Detect which cell encompasses the target text, then output its [X, Y] center coordinate. 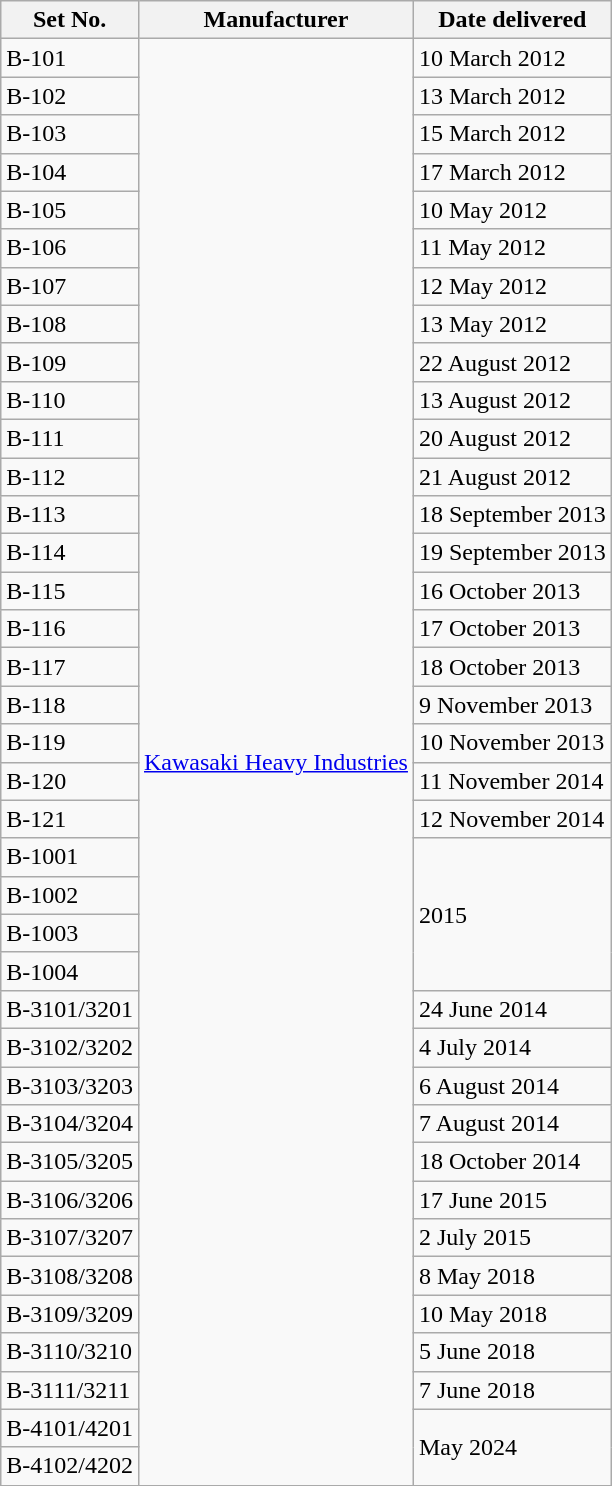
Kawasaki Heavy Industries [276, 762]
B-114 [70, 553]
B-1004 [70, 971]
10 March 2012 [512, 58]
13 March 2012 [512, 96]
B-3104/3204 [70, 1124]
May 2024 [512, 1447]
24 June 2014 [512, 1009]
10 May 2018 [512, 1314]
2 July 2015 [512, 1238]
B-106 [70, 248]
B-107 [70, 286]
B-101 [70, 58]
B-116 [70, 629]
B-1002 [70, 895]
7 June 2018 [512, 1390]
17 June 2015 [512, 1200]
B-110 [70, 400]
B-112 [70, 477]
B-3109/3209 [70, 1314]
20 August 2012 [512, 438]
7 August 2014 [512, 1124]
B-119 [70, 743]
11 May 2012 [512, 248]
B-109 [70, 362]
18 October 2014 [512, 1162]
B-1001 [70, 857]
B-4101/4201 [70, 1428]
B-108 [70, 324]
22 August 2012 [512, 362]
B-120 [70, 781]
B-111 [70, 438]
B-3110/3210 [70, 1352]
10 May 2012 [512, 210]
B-4102/4202 [70, 1466]
B-105 [70, 210]
16 October 2013 [512, 591]
2015 [512, 914]
13 May 2012 [512, 324]
B-3103/3203 [70, 1085]
Date delivered [512, 20]
Manufacturer [276, 20]
6 August 2014 [512, 1085]
21 August 2012 [512, 477]
B-102 [70, 96]
B-104 [70, 172]
15 March 2012 [512, 134]
10 November 2013 [512, 743]
B-121 [70, 819]
19 September 2013 [512, 553]
5 June 2018 [512, 1352]
13 August 2012 [512, 400]
B-3106/3206 [70, 1200]
B-3107/3207 [70, 1238]
17 March 2012 [512, 172]
B-3111/3211 [70, 1390]
B-3105/3205 [70, 1162]
B-3108/3208 [70, 1276]
9 November 2013 [512, 705]
4 July 2014 [512, 1047]
B-113 [70, 515]
B-103 [70, 134]
Set No. [70, 20]
B-1003 [70, 933]
B-118 [70, 705]
12 May 2012 [512, 286]
B-115 [70, 591]
B-3101/3201 [70, 1009]
18 September 2013 [512, 515]
12 November 2014 [512, 819]
18 October 2013 [512, 667]
B-117 [70, 667]
11 November 2014 [512, 781]
17 October 2013 [512, 629]
B-3102/3202 [70, 1047]
8 May 2018 [512, 1276]
